For the text-containing cell, return its midpoint in [x, y] coordinate format. 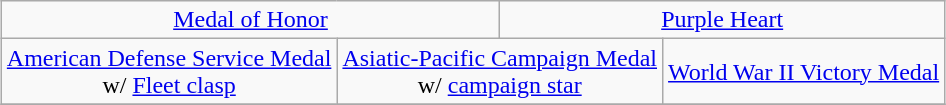
Asiatic-Pacific Campaign Medalw/ campaign star [500, 72]
American Defense Service Medalw/ Fleet clasp [169, 72]
World War II Victory Medal [804, 72]
Medal of Honor [250, 20]
Purple Heart [722, 20]
